From the cell containing the given text, extract its center point as [X, Y] coordinate. 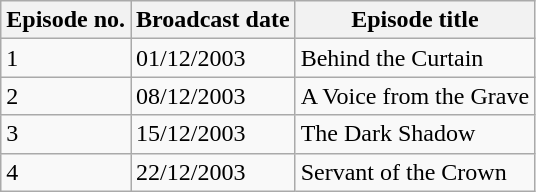
The Dark Shadow [414, 134]
01/12/2003 [214, 58]
2 [66, 96]
Broadcast date [214, 20]
22/12/2003 [214, 172]
Episode no. [66, 20]
Servant of the Crown [414, 172]
08/12/2003 [214, 96]
A Voice from the Grave [414, 96]
Episode title [414, 20]
3 [66, 134]
Behind the Curtain [414, 58]
4 [66, 172]
1 [66, 58]
15/12/2003 [214, 134]
